Output the [X, Y] coordinate of the center of the cell containing the given text.  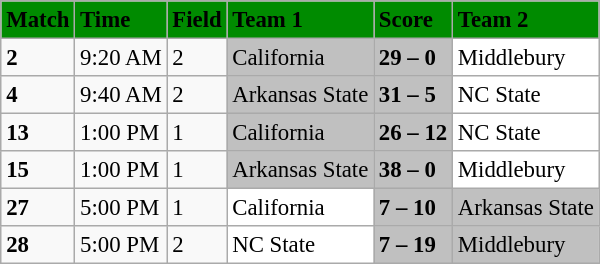
29 – 0 [414, 57]
9:20 AM [121, 57]
38 – 0 [414, 170]
7 – 10 [414, 208]
31 – 5 [414, 95]
9:40 AM [121, 95]
Team 2 [526, 20]
Field [197, 20]
26 – 12 [414, 133]
Team 1 [300, 20]
27 [38, 208]
4 [38, 95]
13 [38, 133]
Match [38, 20]
Score [414, 20]
Time [121, 20]
15 [38, 170]
28 [38, 245]
7 – 19 [414, 245]
